Find where the given text appears and provide that cell's center as (X, Y) coordinate. 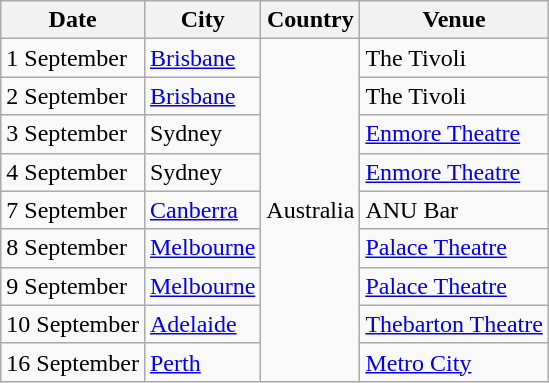
9 September (73, 286)
7 September (73, 210)
16 September (73, 362)
1 September (73, 58)
Venue (454, 20)
Perth (202, 362)
Date (73, 20)
Adelaide (202, 324)
City (202, 20)
Metro City (454, 362)
10 September (73, 324)
2 September (73, 96)
Country (310, 20)
Australia (310, 210)
ANU Bar (454, 210)
Thebarton Theatre (454, 324)
4 September (73, 172)
Canberra (202, 210)
3 September (73, 134)
8 September (73, 248)
